Locate the cell with the specified text and output its [x, y] center coordinate. 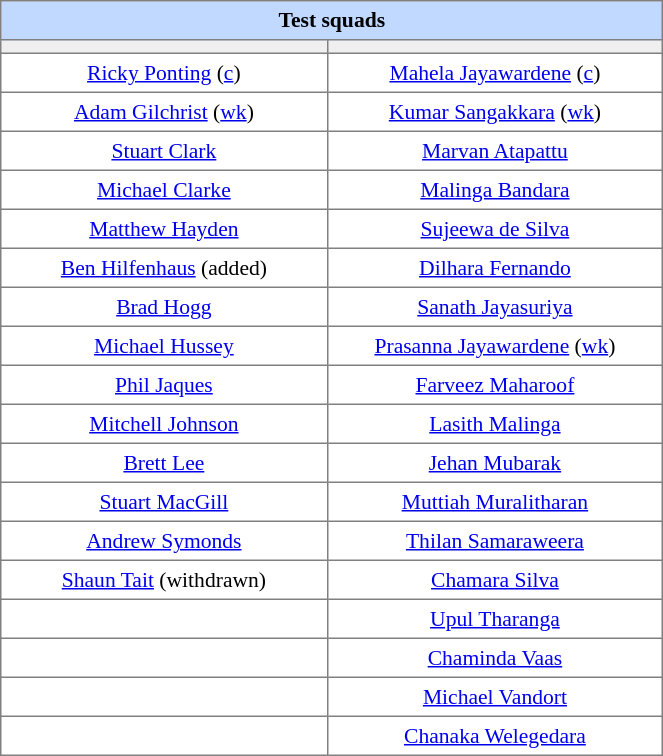
Brett Lee [164, 462]
Stuart Clark [164, 150]
Shaun Tait (withdrawn) [164, 580]
Thilan Samaraweera [495, 540]
Adam Gilchrist (wk) [164, 112]
Brad Hogg [164, 306]
Ben Hilfenhaus (added) [164, 268]
Ricky Ponting (c) [164, 72]
Lasith Malinga [495, 424]
Matthew Hayden [164, 228]
Prasanna Jayawardene (wk) [495, 346]
Stuart MacGill [164, 502]
Chanaka Welegedara [495, 736]
Andrew Symonds [164, 540]
Phil Jaques [164, 384]
Jehan Mubarak [495, 462]
Sujeewa de Silva [495, 228]
Upul Tharanga [495, 618]
Farveez Maharoof [495, 384]
Test squads [332, 20]
Michael Vandort [495, 696]
Chaminda Vaas [495, 658]
Michael Clarke [164, 190]
Mahela Jayawardene (c) [495, 72]
Kumar Sangakkara (wk) [495, 112]
Dilhara Fernando [495, 268]
Michael Hussey [164, 346]
Mitchell Johnson [164, 424]
Marvan Atapattu [495, 150]
Malinga Bandara [495, 190]
Sanath Jayasuriya [495, 306]
Chamara Silva [495, 580]
Muttiah Muralitharan [495, 502]
